Search for the cell housing the specified text and yield its [x, y] center coordinate. 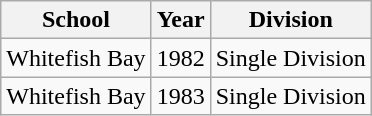
School [76, 20]
Year [180, 20]
1982 [180, 58]
Division [290, 20]
1983 [180, 96]
